Return [x, y] of the center of cell containing provided text 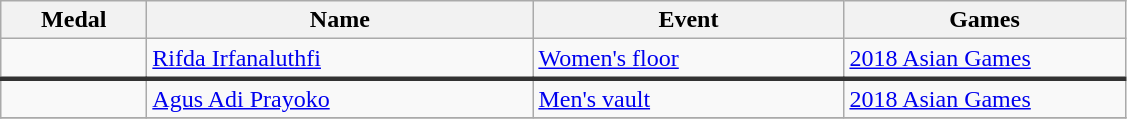
Women's floor [688, 59]
Agus Adi Prayoko [340, 98]
Games [984, 20]
Event [688, 20]
Rifda Irfanaluthfi [340, 59]
Men's vault [688, 98]
Name [340, 20]
Medal [74, 20]
